For the text-containing cell, return its midpoint in [x, y] coordinate format. 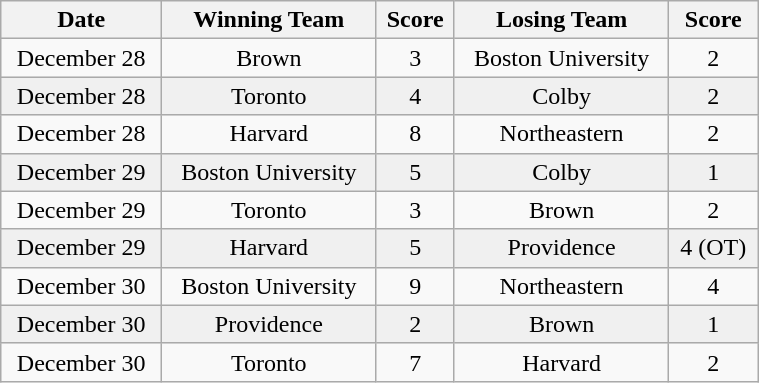
8 [415, 134]
9 [415, 286]
Winning Team [270, 20]
7 [415, 362]
Date [82, 20]
4 (OT) [714, 248]
Losing Team [562, 20]
